Pinpoint the cell where the given text exists, returning its [x, y] midpoint coordinate. 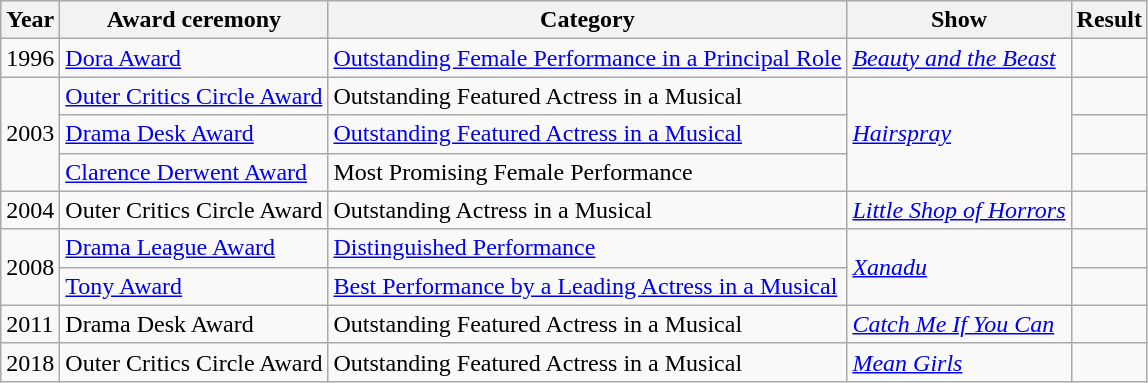
Dora Award [194, 58]
2004 [30, 210]
Result [1109, 20]
Hairspray [959, 134]
2018 [30, 362]
2003 [30, 134]
Beauty and the Beast [959, 58]
2011 [30, 324]
Best Performance by a Leading Actress in a Musical [588, 286]
2008 [30, 267]
Distinguished Performance [588, 248]
Mean Girls [959, 362]
Outstanding Actress in a Musical [588, 210]
Catch Me If You Can [959, 324]
Show [959, 20]
Xanadu [959, 267]
Tony Award [194, 286]
Little Shop of Horrors [959, 210]
Category [588, 20]
1996 [30, 58]
Most Promising Female Performance [588, 172]
Outstanding Female Performance in a Principal Role [588, 58]
Drama League Award [194, 248]
Clarence Derwent Award [194, 172]
Year [30, 20]
Award ceremony [194, 20]
